Determine the (X, Y) coordinate at the center of the cell enclosing the given text.  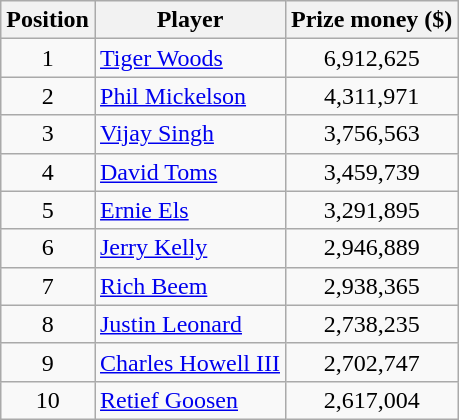
David Toms (190, 172)
1 (48, 58)
2,946,889 (372, 248)
Retief Goosen (190, 400)
Rich Beem (190, 286)
6 (48, 248)
2,702,747 (372, 362)
4,311,971 (372, 96)
6,912,625 (372, 58)
Tiger Woods (190, 58)
Ernie Els (190, 210)
Prize money ($) (372, 20)
2,738,235 (372, 324)
3,459,739 (372, 172)
2,617,004 (372, 400)
3 (48, 134)
4 (48, 172)
8 (48, 324)
7 (48, 286)
Jerry Kelly (190, 248)
9 (48, 362)
2 (48, 96)
5 (48, 210)
Position (48, 20)
2,938,365 (372, 286)
10 (48, 400)
3,756,563 (372, 134)
Phil Mickelson (190, 96)
Player (190, 20)
3,291,895 (372, 210)
Vijay Singh (190, 134)
Charles Howell III (190, 362)
Justin Leonard (190, 324)
